For the text-containing cell, return its midpoint in [X, Y] coordinate format. 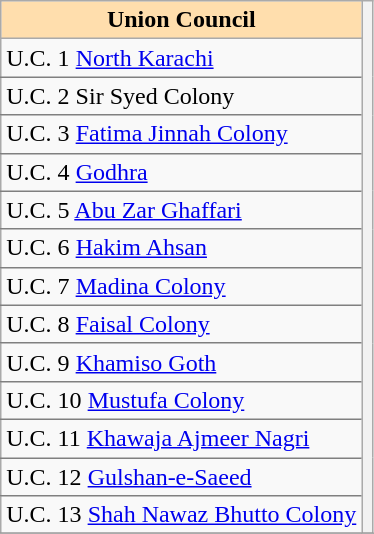
U.C. 5 Abu Zar Ghaffari [182, 210]
U.C. 4 Godhra [182, 172]
U.C. 6 Hakim Ahsan [182, 248]
U.C. 2 Sir Syed Colony [182, 96]
U.C. 1 North Karachi [182, 58]
U.C. 3 Fatima Jinnah Colony [182, 134]
U.C. 13 Shah Nawaz Bhutto Colony [182, 515]
U.C. 10 Mustufa Colony [182, 400]
U.C. 8 Faisal Colony [182, 324]
U.C. 12 Gulshan-e-Saeed [182, 477]
U.C. 11 Khawaja Ajmeer Nagri [182, 438]
U.C. 7 Madina Colony [182, 286]
Union Council [182, 20]
U.C. 9 Khamiso Goth [182, 362]
